Return (x, y) of the center of cell containing provided text 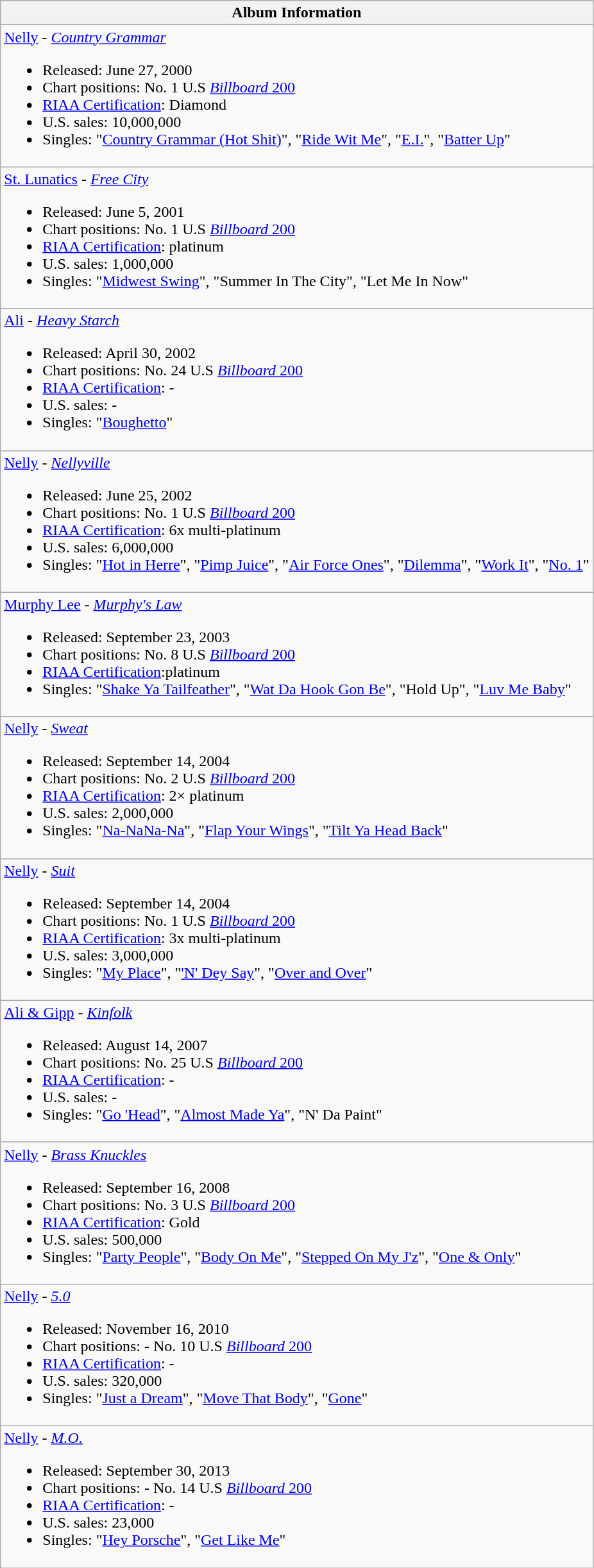
Album Information (296, 13)
Ali - Heavy StarchReleased: April 30, 2002Chart positions: No. 24 U.S Billboard 200RIAA Certification: -U.S. sales: -Singles: "Boughetto" (296, 380)
